For the text-containing cell, return its midpoint in (x, y) coordinate format. 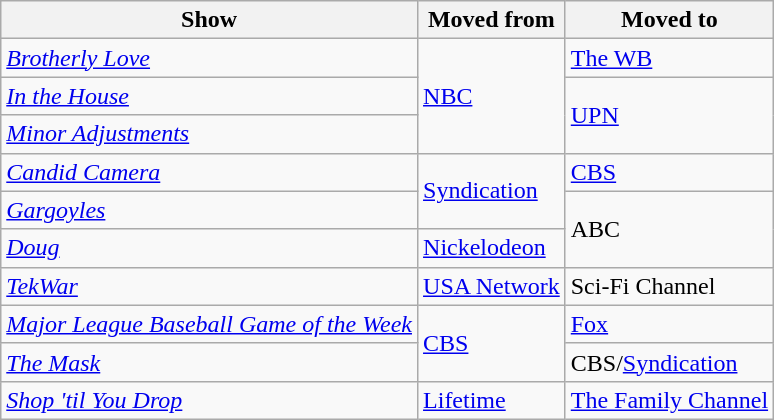
Moved to (669, 20)
Moved from (492, 20)
ABC (669, 229)
Doug (210, 248)
The Mask (210, 362)
USA Network (492, 286)
Minor Adjustments (210, 134)
UPN (669, 115)
Candid Camera (210, 172)
Syndication (492, 191)
Gargoyles (210, 210)
NBC (492, 96)
The Family Channel (669, 400)
Sci-Fi Channel (669, 286)
Fox (669, 324)
Brotherly Love (210, 58)
Shop 'til You Drop (210, 400)
The WB (669, 58)
TekWar (210, 286)
Lifetime (492, 400)
Nickelodeon (492, 248)
CBS/Syndication (669, 362)
Major League Baseball Game of the Week (210, 324)
Show (210, 20)
In the House (210, 96)
